Output the (X, Y) coordinate of the center of the cell containing the given text.  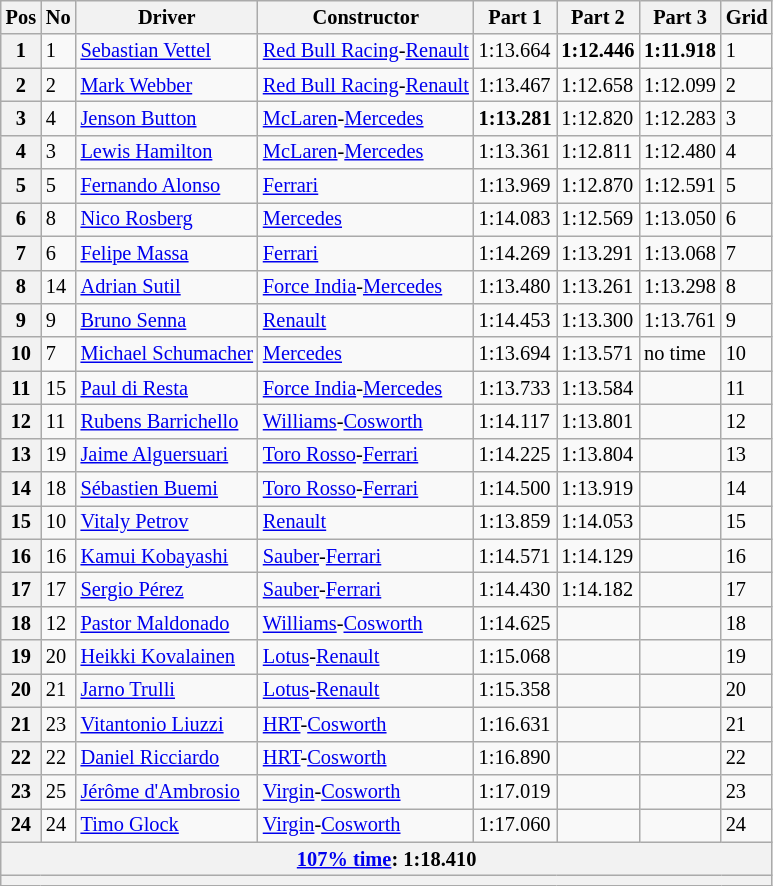
Sergio Pérez (167, 589)
1:13.584 (598, 388)
1:13.733 (516, 388)
1:14.500 (516, 489)
1:13.467 (516, 85)
1:14.129 (598, 556)
Nico Rosberg (167, 219)
Part 2 (598, 17)
1:13.859 (516, 522)
1:13.664 (516, 51)
1:14.182 (598, 589)
1:12.099 (680, 85)
Sebastian Vettel (167, 51)
Jarno Trulli (167, 690)
Michael Schumacher (167, 354)
1:12.820 (598, 118)
Bruno Senna (167, 320)
Felipe Massa (167, 253)
Lewis Hamilton (167, 152)
1:13.761 (680, 320)
1:14.625 (516, 623)
1:13.694 (516, 354)
1:13.068 (680, 253)
1:13.298 (680, 287)
1:14.053 (598, 522)
1:17.019 (516, 791)
1:13.480 (516, 287)
1:14.117 (516, 421)
25 (58, 791)
107% time: 1:18.410 (387, 859)
Vitantonio Liuzzi (167, 724)
Daniel Ricciardo (167, 758)
Part 3 (680, 17)
1:13.969 (516, 186)
Jaime Alguersuari (167, 455)
no time (680, 354)
1:13.281 (516, 118)
1:12.591 (680, 186)
Vitaly Petrov (167, 522)
Heikki Kovalainen (167, 657)
1:13.804 (598, 455)
1:13.050 (680, 219)
Paul di Resta (167, 388)
1:14.453 (516, 320)
1:12.870 (598, 186)
1:14.225 (516, 455)
Rubens Barrichello (167, 421)
1:14.269 (516, 253)
1:16.631 (516, 724)
1:12.569 (598, 219)
1:17.060 (516, 825)
No (58, 17)
1:13.291 (598, 253)
1:14.571 (516, 556)
1:16.890 (516, 758)
Pos (21, 17)
Jérôme d'Ambrosio (167, 791)
Timo Glock (167, 825)
1:15.358 (516, 690)
Pastor Maldonado (167, 623)
Fernando Alonso (167, 186)
Grid (747, 17)
Sébastien Buemi (167, 489)
1:13.300 (598, 320)
Part 1 (516, 17)
1:12.480 (680, 152)
1:13.261 (598, 287)
1:14.430 (516, 589)
Jenson Button (167, 118)
Adrian Sutil (167, 287)
1:13.571 (598, 354)
Constructor (366, 17)
1:14.083 (516, 219)
Mark Webber (167, 85)
1:13.361 (516, 152)
1:15.068 (516, 657)
1:12.446 (598, 51)
1:13.919 (598, 489)
Kamui Kobayashi (167, 556)
1:13.801 (598, 421)
1:12.283 (680, 118)
Driver (167, 17)
1:12.811 (598, 152)
1:11.918 (680, 51)
1:12.658 (598, 85)
